Find where the given text appears and provide that cell's center as (X, Y) coordinate. 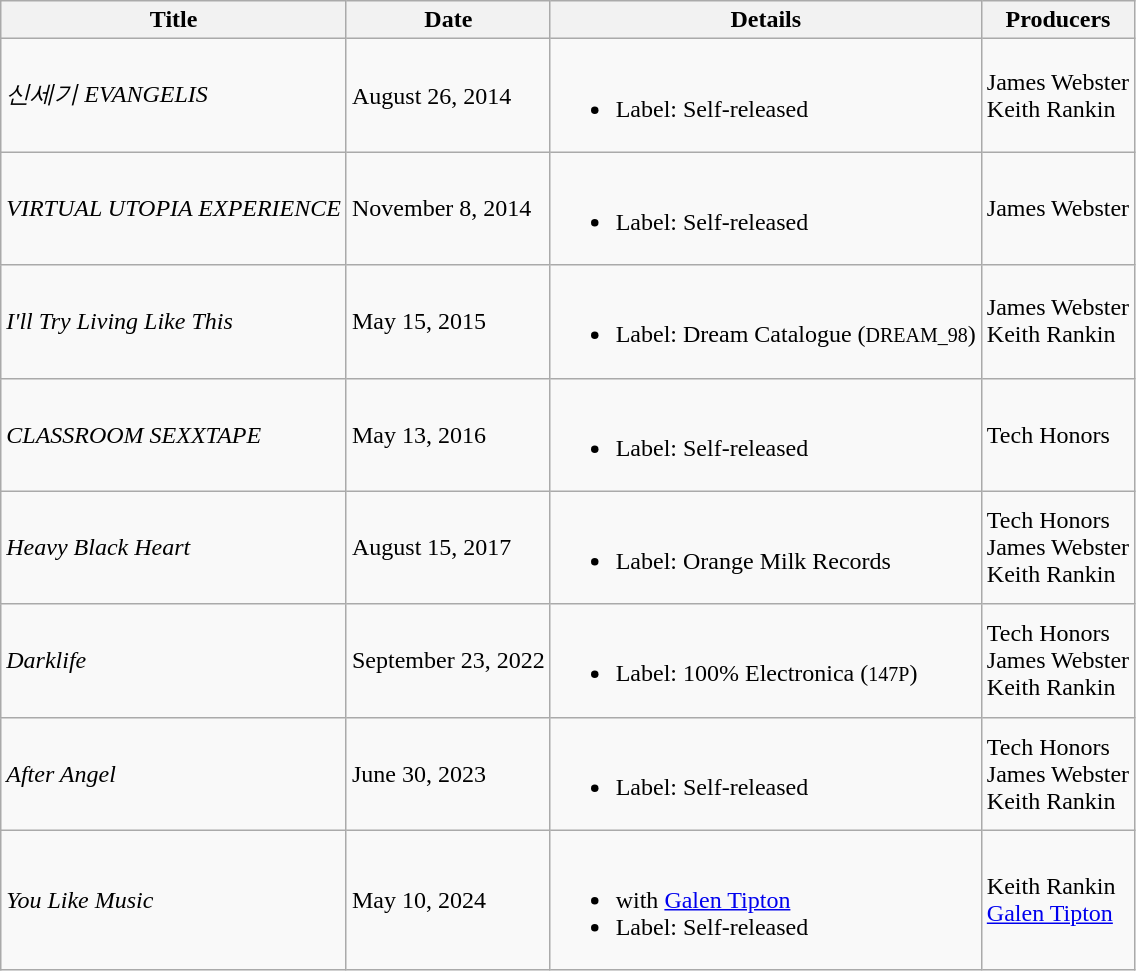
Heavy Black Heart (174, 548)
June 30, 2023 (448, 774)
Label: Dream Catalogue (DREAM_98) (766, 322)
September 23, 2022 (448, 660)
Tech Honors (1058, 434)
VIRTUAL UTOPIA EXPERIENCE (174, 208)
May 10, 2024 (448, 900)
Title (174, 20)
Keith RankinGalen Tipton (1058, 900)
James Webster (1058, 208)
You Like Music (174, 900)
CLASSROOM SEXXTAPE (174, 434)
Label: 100% Electronica (147P) (766, 660)
August 15, 2017 (448, 548)
August 26, 2014 (448, 96)
Label: Orange Milk Records (766, 548)
May 15, 2015 (448, 322)
Date (448, 20)
After Angel (174, 774)
신세기 EVANGELIS (174, 96)
November 8, 2014 (448, 208)
Details (766, 20)
Producers (1058, 20)
with Galen TiptonLabel: Self-released (766, 900)
Darklife (174, 660)
May 13, 2016 (448, 434)
I'll Try Living Like This (174, 322)
